Search for the cell housing the specified text and yield its (x, y) center coordinate. 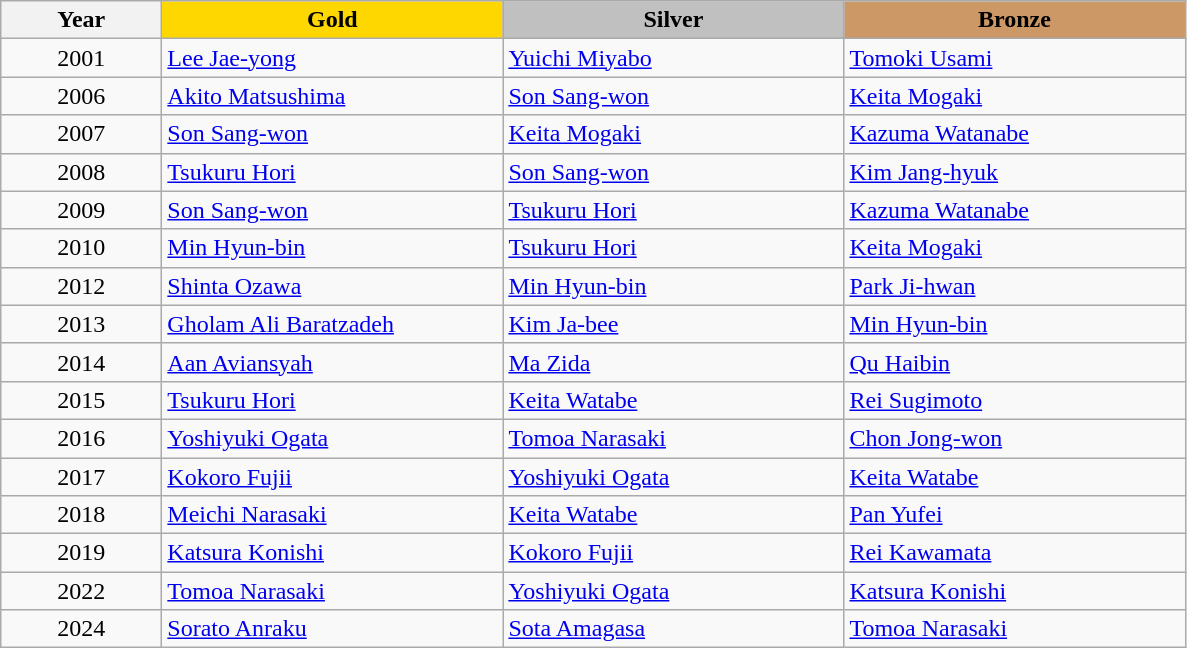
2014 (82, 362)
2022 (82, 591)
Silver (674, 20)
Gholam Ali Baratzadeh (332, 324)
Ma Zida (674, 362)
Kim Ja-bee (674, 324)
2016 (82, 438)
Rei Kawamata (1014, 553)
2019 (82, 553)
Chon Jong-won (1014, 438)
2010 (82, 248)
Year (82, 20)
Pan Yufei (1014, 515)
2008 (82, 172)
Lee Jae-yong (332, 58)
2007 (82, 134)
Meichi Narasaki (332, 515)
Rei Sugimoto (1014, 400)
2009 (82, 210)
2013 (82, 324)
2018 (82, 515)
Aan Aviansyah (332, 362)
2015 (82, 400)
Kim Jang-hyuk (1014, 172)
Park Ji-hwan (1014, 286)
Qu Haibin (1014, 362)
2024 (82, 629)
Bronze (1014, 20)
Gold (332, 20)
2012 (82, 286)
2017 (82, 477)
Sota Amagasa (674, 629)
2006 (82, 96)
Akito Matsushima (332, 96)
Shinta Ozawa (332, 286)
Yuichi Miyabo (674, 58)
Sorato Anraku (332, 629)
Tomoki Usami (1014, 58)
2001 (82, 58)
